Determine the [X, Y] coordinate at the center of the cell enclosing the given text.  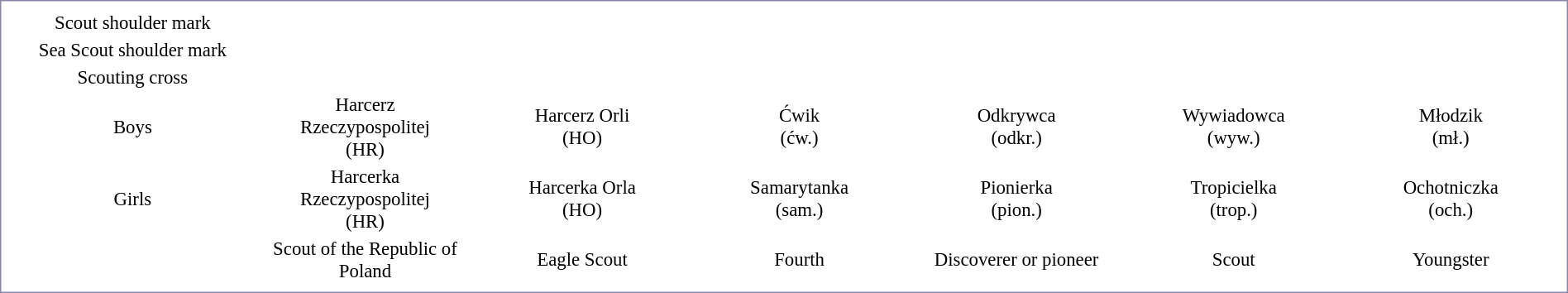
Scout of the Republic of Poland [366, 260]
Scout [1234, 260]
Ćwik(ćw.) [800, 127]
Eagle Scout [582, 260]
HarcerzRzeczypospolitej(HR) [366, 127]
Ochotniczka(och.) [1451, 199]
Odkrywca(odkr.) [1016, 127]
HarcerkaRzeczypospolitej(HR) [366, 199]
Młodzik(mł.) [1451, 127]
Tropicielka(trop.) [1234, 199]
Wywiadowca(wyw.) [1234, 127]
Sea Scout shoulder mark [132, 50]
Youngster [1451, 260]
Girls [132, 199]
Fourth [800, 260]
Discoverer or pioneer [1016, 260]
Harcerka Orla(HO) [582, 199]
Scouting cross [132, 77]
Boys [132, 127]
Harcerz Orli(HO) [582, 127]
Samarytanka(sam.) [800, 199]
Pionierka(pion.) [1016, 199]
Scout shoulder mark [132, 22]
